Identify which cell holds the provided text, then report its [x, y] central coordinate. 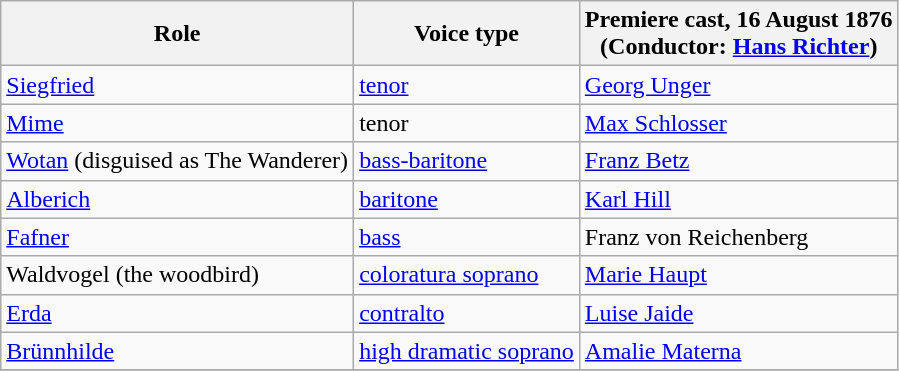
Waldvogel (the woodbird) [178, 275]
Wotan (disguised as The Wanderer) [178, 161]
Fafner [178, 237]
contralto [467, 313]
Erda [178, 313]
Mime [178, 123]
Premiere cast, 16 August 1876(Conductor: Hans Richter) [738, 34]
Karl Hill [738, 199]
Brünnhilde [178, 351]
Georg Unger [738, 85]
Franz von Reichenberg [738, 237]
Role [178, 34]
Franz Betz [738, 161]
Amalie Materna [738, 351]
Alberich [178, 199]
baritone [467, 199]
Max Schlosser [738, 123]
coloratura soprano [467, 275]
Siegfried [178, 85]
Marie Haupt [738, 275]
bass [467, 237]
high dramatic soprano [467, 351]
Voice type [467, 34]
Luise Jaide [738, 313]
bass-baritone [467, 161]
